Locate the cell with the specified text and output its (X, Y) center coordinate. 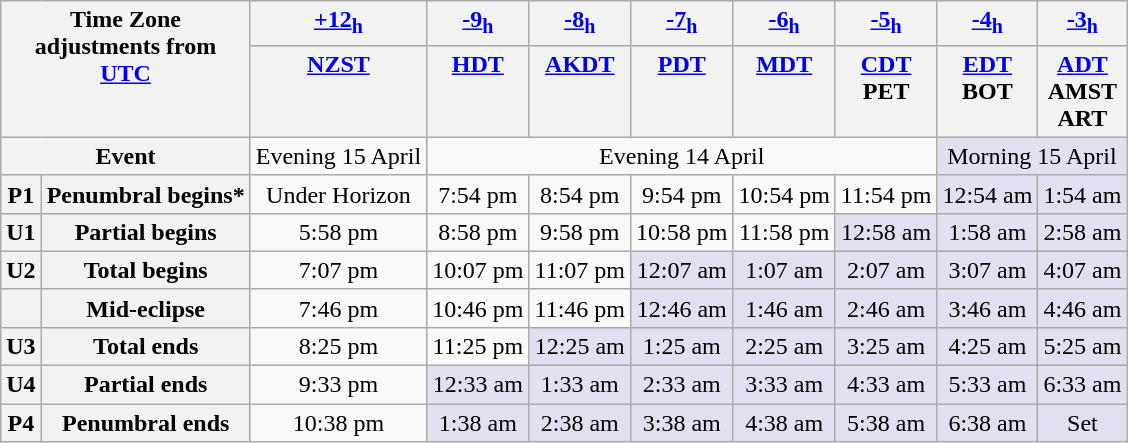
Penumbral begins* (146, 194)
Set (1082, 423)
11:07 pm (580, 270)
6:33 am (1082, 385)
7:54 pm (478, 194)
8:25 pm (338, 346)
Penumbral ends (146, 423)
-3h (1082, 23)
9:58 pm (580, 232)
4:07 am (1082, 270)
5:38 am (886, 423)
11:54 pm (886, 194)
P1 (21, 194)
-6h (784, 23)
3:33 am (784, 385)
MDT (784, 91)
2:46 am (886, 308)
ADTAMSTART (1082, 91)
+12h (338, 23)
4:25 am (988, 346)
1:33 am (580, 385)
11:46 pm (580, 308)
10:54 pm (784, 194)
U2 (21, 270)
10:58 pm (682, 232)
9:54 pm (682, 194)
HDT (478, 91)
10:46 pm (478, 308)
U3 (21, 346)
1:25 am (682, 346)
Mid-eclipse (146, 308)
12:58 am (886, 232)
1:07 am (784, 270)
U4 (21, 385)
5:25 am (1082, 346)
4:33 am (886, 385)
EDTBOT (988, 91)
6:38 am (988, 423)
5:33 am (988, 385)
1:58 am (988, 232)
9:33 pm (338, 385)
11:25 pm (478, 346)
4:38 am (784, 423)
Event (126, 156)
12:33 am (478, 385)
1:38 am (478, 423)
-4h (988, 23)
12:54 am (988, 194)
2:33 am (682, 385)
Total begins (146, 270)
10:38 pm (338, 423)
Partial begins (146, 232)
8:54 pm (580, 194)
2:07 am (886, 270)
7:07 pm (338, 270)
3:07 am (988, 270)
Evening 15 April (338, 156)
12:07 am (682, 270)
2:38 am (580, 423)
3:38 am (682, 423)
-9h (478, 23)
P4 (21, 423)
-8h (580, 23)
7:46 pm (338, 308)
1:54 am (1082, 194)
5:58 pm (338, 232)
3:46 am (988, 308)
11:58 pm (784, 232)
8:58 pm (478, 232)
-7h (682, 23)
10:07 pm (478, 270)
12:46 am (682, 308)
12:25 am (580, 346)
2:25 am (784, 346)
Evening 14 April (682, 156)
PDT (682, 91)
-5h (886, 23)
Partial ends (146, 385)
3:25 am (886, 346)
4:46 am (1082, 308)
2:58 am (1082, 232)
1:46 am (784, 308)
AKDT (580, 91)
Morning 15 April (1032, 156)
CDTPET (886, 91)
Under Horizon (338, 194)
NZST (338, 91)
Total ends (146, 346)
Time Zoneadjustments fromUTC (126, 69)
U1 (21, 232)
